Locate the cell with the specified text and output its [x, y] center coordinate. 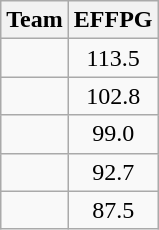
92.7 [113, 172]
113.5 [113, 58]
87.5 [113, 210]
Team [35, 20]
99.0 [113, 134]
102.8 [113, 96]
EFFPG [113, 20]
